Return [X, Y] of the center of cell containing provided text 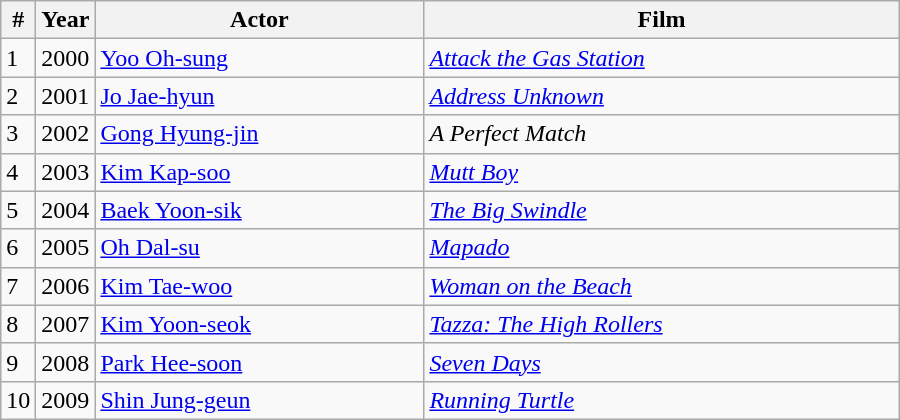
Film [662, 20]
Kim Tae-woo [260, 286]
Actor [260, 20]
2002 [66, 134]
2001 [66, 96]
Yoo Oh-sung [260, 58]
2006 [66, 286]
5 [18, 210]
7 [18, 286]
Baek Yoon-sik [260, 210]
4 [18, 172]
Oh Dal-su [260, 248]
2007 [66, 324]
Seven Days [662, 362]
Jo Jae-hyun [260, 96]
2003 [66, 172]
Year [66, 20]
Shin Jung-geun [260, 400]
Tazza: The High Rollers [662, 324]
Kim Yoon-seok [260, 324]
Gong Hyung-jin [260, 134]
2 [18, 96]
8 [18, 324]
# [18, 20]
9 [18, 362]
2008 [66, 362]
10 [18, 400]
Woman on the Beach [662, 286]
2004 [66, 210]
2005 [66, 248]
Mutt Boy [662, 172]
A Perfect Match [662, 134]
1 [18, 58]
Address Unknown [662, 96]
Attack the Gas Station [662, 58]
Mapado [662, 248]
Park Hee-soon [260, 362]
6 [18, 248]
2000 [66, 58]
2009 [66, 400]
Running Turtle [662, 400]
The Big Swindle [662, 210]
Kim Kap-soo [260, 172]
3 [18, 134]
